Detect which cell encompasses the target text, then output its (X, Y) center coordinate. 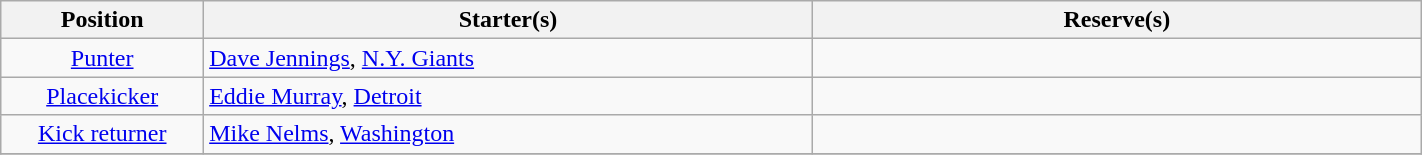
Placekicker (102, 96)
Starter(s) (508, 20)
Reserve(s) (1116, 20)
Mike Nelms, Washington (508, 134)
Dave Jennings, N.Y. Giants (508, 58)
Punter (102, 58)
Kick returner (102, 134)
Position (102, 20)
Eddie Murray, Detroit (508, 96)
